Capture the cell that displays the provided text and extract its [X, Y] central coordinate. 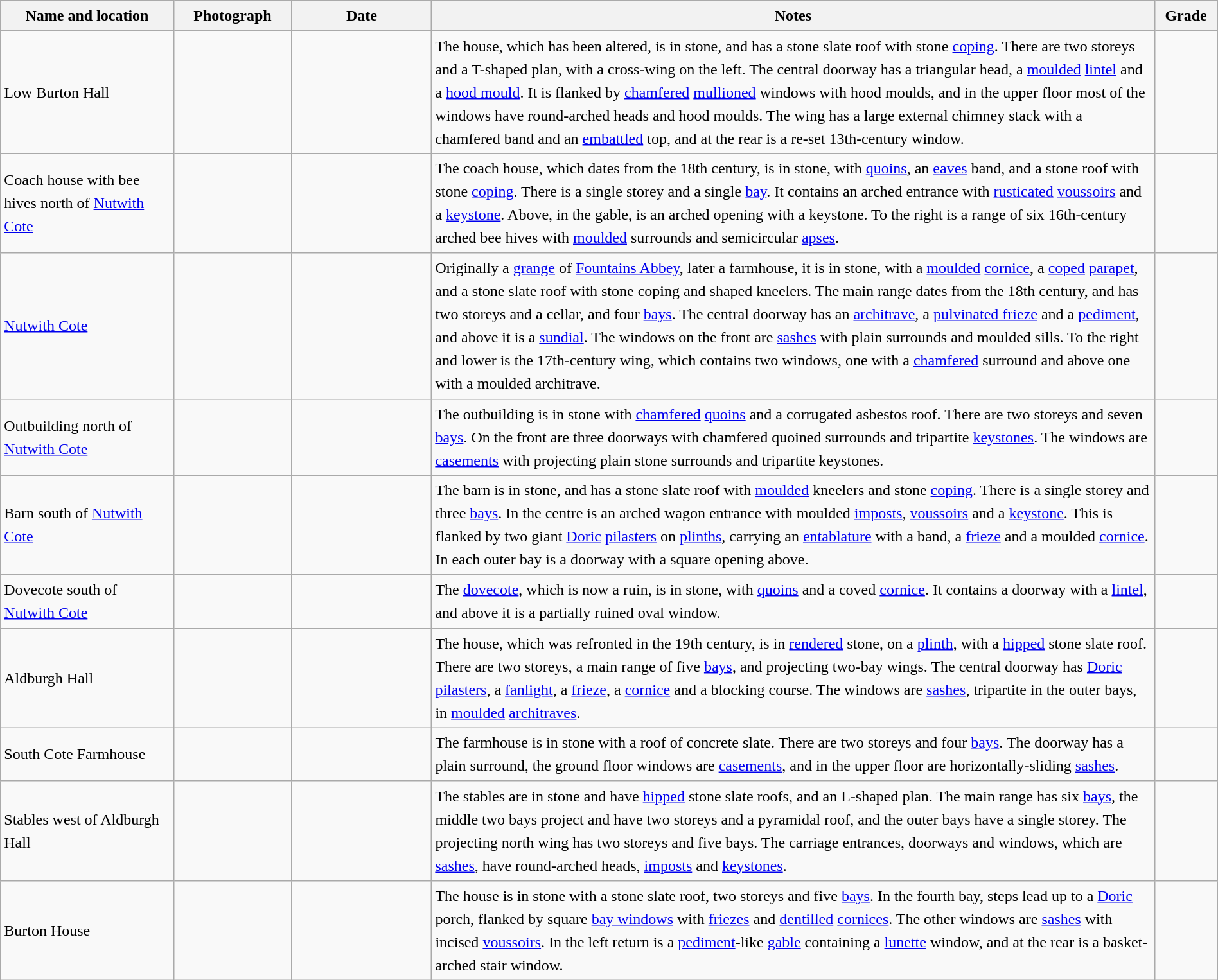
Burton House [87, 930]
Coach house with bee hives north of Nutwith Cote [87, 203]
Low Burton Hall [87, 92]
Name and location [87, 15]
Photograph [233, 15]
Notes [793, 15]
Date [362, 15]
Nutwith Cote [87, 326]
Outbuilding north of Nutwith Cote [87, 437]
Dovecote south of Nutwith Cote [87, 601]
Barn south of Nutwith Cote [87, 525]
South Cote Farmhouse [87, 754]
Grade [1186, 15]
Aldburgh Hall [87, 678]
Stables west of Aldburgh Hall [87, 831]
